Return the (x, y) coordinate for the center point of the cell that contains the specified text.  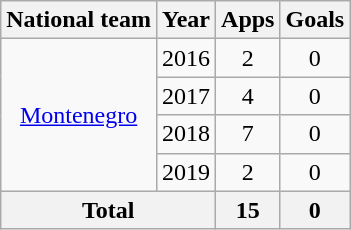
4 (248, 96)
Apps (248, 20)
2016 (186, 58)
7 (248, 134)
Year (186, 20)
Goals (315, 20)
15 (248, 210)
2018 (186, 134)
Total (108, 210)
Montenegro (79, 115)
2017 (186, 96)
2019 (186, 172)
National team (79, 20)
